Determine the (X, Y) coordinate at the center of the cell enclosing the given text.  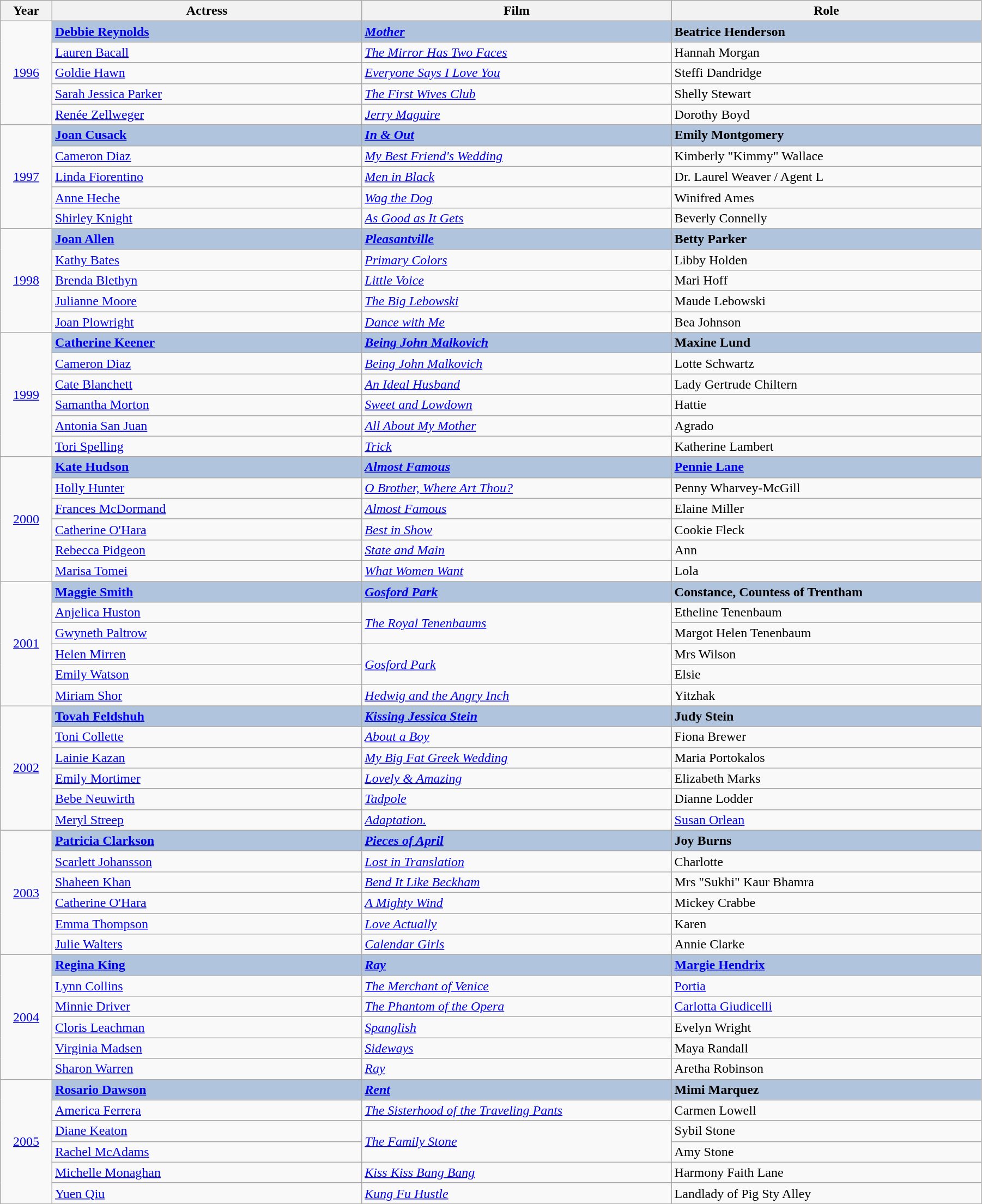
Maxine Lund (826, 343)
Susan Orlean (826, 820)
Sweet and Lowdown (517, 405)
2001 (26, 643)
Annie Clarke (826, 945)
Charlotte (826, 861)
Diane Keaton (207, 1131)
Mrs Wilson (826, 654)
Wag the Dog (517, 197)
Portia (826, 986)
Year (26, 11)
Steffi Dandridge (826, 73)
Kathy Bates (207, 260)
Kissing Jessica Stein (517, 716)
Joan Plowright (207, 322)
The Big Lebowski (517, 301)
Margie Hendrix (826, 965)
Antonia San Juan (207, 426)
Penny Wharvey-McGill (826, 488)
Lovely & Amazing (517, 778)
Hedwig and the Angry Inch (517, 695)
Sybil Stone (826, 1131)
Shelly Stewart (826, 94)
Rachel McAdams (207, 1152)
Helen Mirren (207, 654)
A Mighty Wind (517, 903)
Aretha Robinson (826, 1069)
Dorothy Boyd (826, 114)
The Royal Tenenbaums (517, 623)
All About My Mother (517, 426)
Shirley Knight (207, 218)
Rebecca Pidgeon (207, 550)
Scarlett Johansson (207, 861)
Frances McDormand (207, 509)
As Good as It Gets (517, 218)
Emily Mortimer (207, 778)
Dr. Laurel Weaver / Agent L (826, 177)
The Mirror Has Two Faces (517, 52)
Love Actually (517, 924)
Holly Hunter (207, 488)
Anne Heche (207, 197)
Ann (826, 550)
Lost in Translation (517, 861)
Julie Walters (207, 945)
Debbie Reynolds (207, 32)
Sarah Jessica Parker (207, 94)
Mari Hoff (826, 281)
Gwyneth Paltrow (207, 633)
Lauren Bacall (207, 52)
Julianne Moore (207, 301)
The Phantom of the Opera (517, 1007)
Maggie Smith (207, 591)
Primary Colors (517, 260)
Lola (826, 571)
Fiona Brewer (826, 737)
Rosario Dawson (207, 1090)
Betty Parker (826, 239)
Adaptation. (517, 820)
Miriam Shor (207, 695)
Mrs "Sukhi" Kaur Bhamra (826, 882)
My Best Friend's Wedding (517, 156)
Shaheen Khan (207, 882)
America Ferrera (207, 1110)
Goldie Hawn (207, 73)
Constance, Countess of Trentham (826, 591)
Evelyn Wright (826, 1027)
Catherine Keener (207, 343)
Cookie Fleck (826, 529)
Actress (207, 11)
Regina King (207, 965)
Samantha Morton (207, 405)
O Brother, Where Art Thou? (517, 488)
Maria Portokalos (826, 758)
2000 (26, 519)
Men in Black (517, 177)
Film (517, 11)
Bea Johnson (826, 322)
Elaine Miller (826, 509)
Yuen Qiu (207, 1193)
Brenda Blethyn (207, 281)
Cloris Leachman (207, 1027)
Beverly Connelly (826, 218)
2003 (26, 892)
Joan Allen (207, 239)
Judy Stein (826, 716)
The Sisterhood of the Traveling Pants (517, 1110)
Virginia Madsen (207, 1048)
Beatrice Henderson (826, 32)
2002 (26, 768)
Marisa Tomei (207, 571)
Everyone Says I Love You (517, 73)
In & Out (517, 135)
Amy Stone (826, 1152)
Hattie (826, 405)
Renée Zellweger (207, 114)
Michelle Monaghan (207, 1172)
State and Main (517, 550)
Libby Holden (826, 260)
Tori Spelling (207, 446)
Lynn Collins (207, 986)
Carlotta Giudicelli (826, 1007)
What Women Want (517, 571)
Pennie Lane (826, 467)
The Family Stone (517, 1141)
The First Wives Club (517, 94)
Kung Fu Hustle (517, 1193)
Pieces of April (517, 840)
Karen (826, 924)
Joy Burns (826, 840)
Lainie Kazan (207, 758)
Dianne Lodder (826, 799)
Etheline Tenenbaum (826, 613)
Mickey Crabbe (826, 903)
Mimi Marquez (826, 1090)
Sideways (517, 1048)
Harmony Faith Lane (826, 1172)
Winifred Ames (826, 197)
Anjelica Huston (207, 613)
Kate Hudson (207, 467)
Landlady of Pig Sty Alley (826, 1193)
Little Voice (517, 281)
Linda Fiorentino (207, 177)
Maude Lebowski (826, 301)
Kiss Kiss Bang Bang (517, 1172)
Patricia Clarkson (207, 840)
Emma Thompson (207, 924)
Yitzhak (826, 695)
Rent (517, 1090)
Bebe Neuwirth (207, 799)
Calendar Girls (517, 945)
Trick (517, 446)
Tovah Feldshuh (207, 716)
Lady Gertrude Chiltern (826, 384)
1998 (26, 280)
Minnie Driver (207, 1007)
Meryl Streep (207, 820)
Emily Montgomery (826, 135)
Carmen Lowell (826, 1110)
Spanglish (517, 1027)
Pleasantville (517, 239)
Margot Helen Tenenbaum (826, 633)
Sharon Warren (207, 1069)
Dance with Me (517, 322)
Katherine Lambert (826, 446)
Elsie (826, 675)
Toni Collette (207, 737)
The Merchant of Venice (517, 986)
1999 (26, 395)
Cate Blanchett (207, 384)
Mother (517, 32)
Best in Show (517, 529)
Role (826, 11)
Emily Watson (207, 675)
My Big Fat Greek Wedding (517, 758)
Tadpole (517, 799)
Bend It Like Beckham (517, 882)
Maya Randall (826, 1048)
2005 (26, 1141)
1996 (26, 73)
Joan Cusack (207, 135)
1997 (26, 177)
Jerry Maguire (517, 114)
Lotte Schwartz (826, 364)
Elizabeth Marks (826, 778)
Kimberly "Kimmy" Wallace (826, 156)
Agrado (826, 426)
An Ideal Husband (517, 384)
2004 (26, 1017)
Hannah Morgan (826, 52)
About a Boy (517, 737)
